Provide the [X, Y] coordinate of the cell's center where the given text is located.  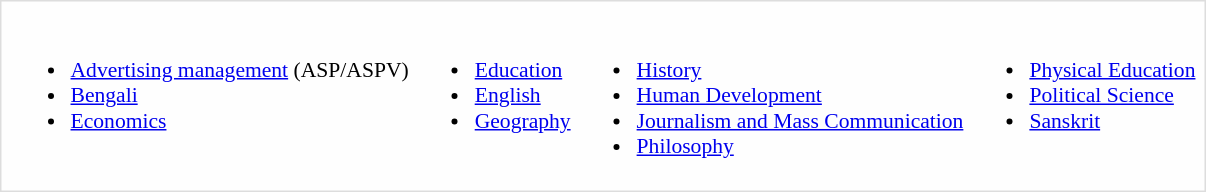
Advertising management (ASP/ASPV)BengaliEconomics [210, 96]
HistoryHuman DevelopmentJournalism and Mass CommunicationPhilosophy [770, 96]
Physical EducationPolitical ScienceSanskrit [1082, 96]
EducationEnglishGeography [492, 96]
